For the text-containing cell, return its midpoint in [X, Y] coordinate format. 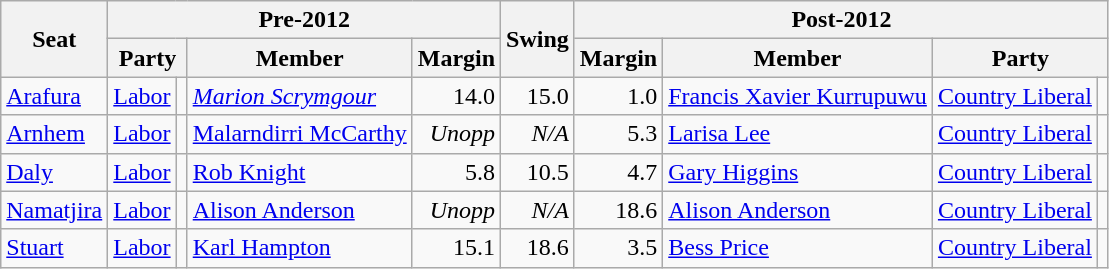
Seat [54, 39]
Karl Hampton [300, 248]
5.3 [618, 134]
14.0 [456, 96]
1.0 [618, 96]
Arafura [54, 96]
Malarndirri McCarthy [300, 134]
Rob Knight [300, 172]
Francis Xavier Kurrupuwu [798, 96]
15.1 [456, 248]
4.7 [618, 172]
15.0 [538, 96]
Gary Higgins [798, 172]
Larisa Lee [798, 134]
Post-2012 [841, 20]
Bess Price [798, 248]
Stuart [54, 248]
Daly [54, 172]
3.5 [618, 248]
Namatjira [54, 210]
Arnhem [54, 134]
10.5 [538, 172]
Marion Scrymgour [300, 96]
5.8 [456, 172]
Pre-2012 [304, 20]
Swing [538, 39]
